Return (X, Y) of the center of cell containing provided text 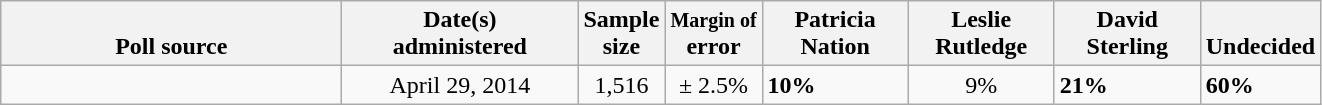
1,516 (622, 85)
21% (1127, 85)
10% (835, 85)
April 29, 2014 (460, 85)
DavidSterling (1127, 34)
Margin oferror (714, 34)
Date(s)administered (460, 34)
Samplesize (622, 34)
PatriciaNation (835, 34)
9% (981, 85)
LeslieRutledge (981, 34)
± 2.5% (714, 85)
60% (1260, 85)
Poll source (172, 34)
Undecided (1260, 34)
